Scan for the cell matching the given text and deliver its (x, y) coordinate at center. 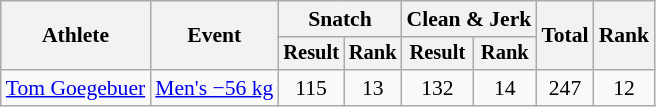
Clean & Jerk (468, 19)
132 (437, 88)
Total (564, 36)
247 (564, 88)
13 (373, 88)
Snatch (340, 19)
14 (504, 88)
Tom Goegebuer (76, 88)
12 (624, 88)
Athlete (76, 36)
Event (214, 36)
115 (311, 88)
Men's −56 kg (214, 88)
